Extract the [x, y] coordinate from the center of the cell holding the provided text.  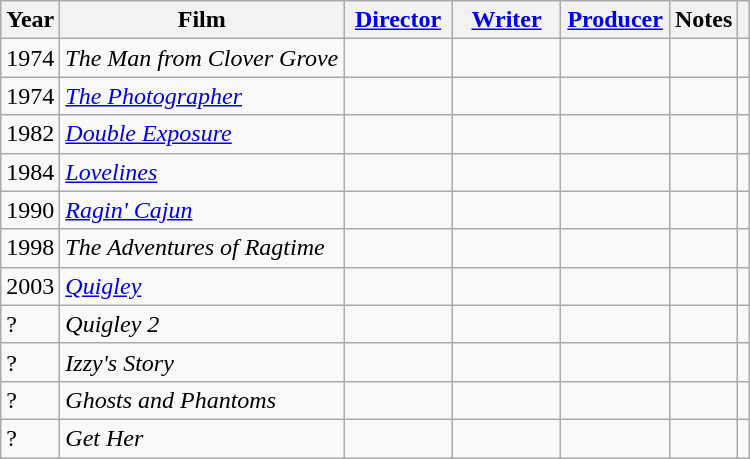
Producer [616, 20]
1998 [30, 248]
Quigley [202, 286]
1990 [30, 210]
Izzy's Story [202, 362]
The Photographer [202, 96]
Lovelines [202, 172]
Ghosts and Phantoms [202, 400]
1984 [30, 172]
Director [398, 20]
Writer [506, 20]
Get Her [202, 438]
2003 [30, 286]
Double Exposure [202, 134]
The Man from Clover Grove [202, 58]
Year [30, 20]
Film [202, 20]
1982 [30, 134]
The Adventures of Ragtime [202, 248]
Quigley 2 [202, 324]
Notes [703, 20]
Ragin' Cajun [202, 210]
